Find where the given text appears and provide that cell's center as (x, y) coordinate. 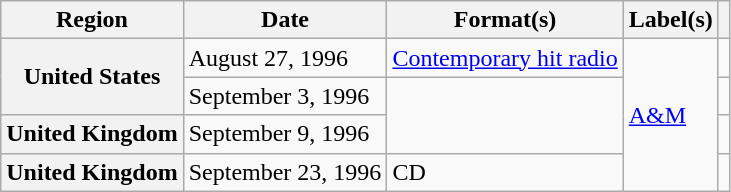
Region (92, 20)
CD (505, 172)
A&M (670, 115)
Contemporary hit radio (505, 58)
September 9, 1996 (285, 134)
Label(s) (670, 20)
September 3, 1996 (285, 96)
Date (285, 20)
August 27, 1996 (285, 58)
Format(s) (505, 20)
United States (92, 77)
September 23, 1996 (285, 172)
